Identify which cell holds the provided text, then report its (x, y) central coordinate. 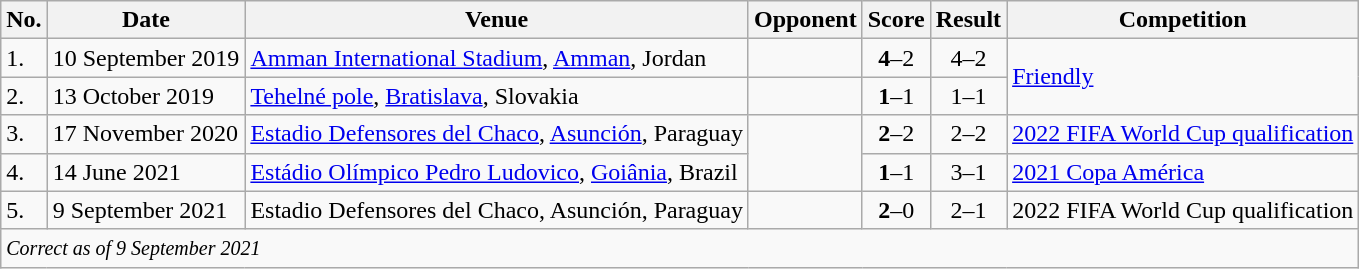
5. (24, 210)
Competition (1183, 20)
3. (24, 134)
Friendly (1183, 77)
2–1 (968, 210)
Correct as of 9 September 2021 (680, 248)
10 September 2019 (146, 58)
17 November 2020 (146, 134)
Amman International Stadium, Amman, Jordan (497, 58)
13 October 2019 (146, 96)
Estádio Olímpico Pedro Ludovico, Goiânia, Brazil (497, 172)
2021 Copa América (1183, 172)
Tehelné pole, Bratislava, Slovakia (497, 96)
14 June 2021 (146, 172)
2–0 (896, 210)
9 September 2021 (146, 210)
No. (24, 20)
1. (24, 58)
Date (146, 20)
4. (24, 172)
Opponent (805, 20)
3–1 (968, 172)
2. (24, 96)
Score (896, 20)
Result (968, 20)
Venue (497, 20)
